Return the (X, Y) coordinate for the center point of the cell that contains the specified text.  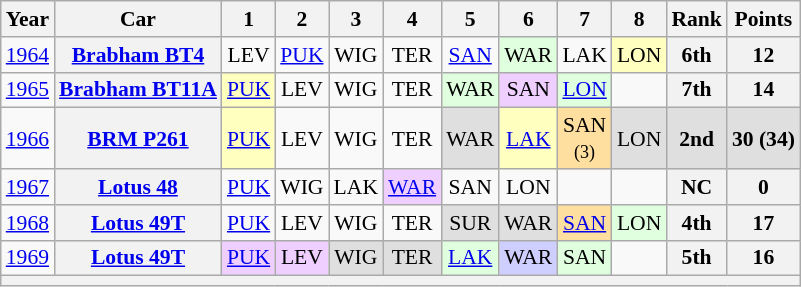
Points (764, 19)
NC (696, 187)
16 (764, 258)
5 (470, 19)
Brabham BT11A (138, 90)
6 (528, 19)
7th (696, 90)
14 (764, 90)
17 (764, 223)
7 (584, 19)
2 (302, 19)
1965 (28, 90)
1964 (28, 55)
1 (248, 19)
6th (696, 55)
Year (28, 19)
4th (696, 223)
8 (639, 19)
5th (696, 258)
1966 (28, 138)
0 (764, 187)
1967 (28, 187)
SUR (470, 223)
30 (34) (764, 138)
12 (764, 55)
1968 (28, 223)
BRM P261 (138, 138)
Car (138, 19)
Brabham BT4 (138, 55)
Rank (696, 19)
3 (356, 19)
SAN(3) (584, 138)
1969 (28, 258)
Lotus 48 (138, 187)
2nd (696, 138)
4 (412, 19)
